From the cell containing the given text, extract its center point as (x, y) coordinate. 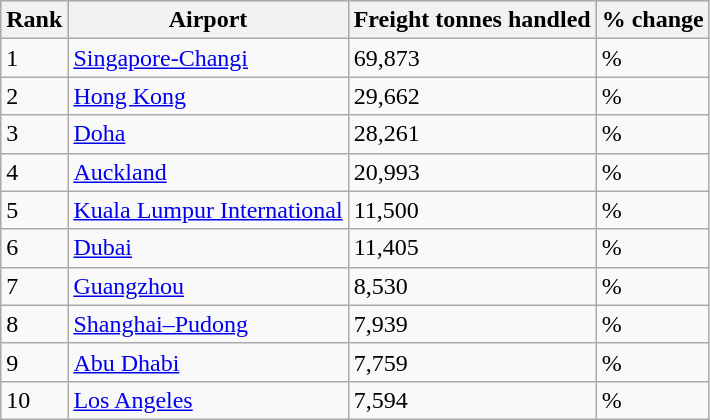
Singapore-Changi (208, 58)
11,405 (472, 248)
Dubai (208, 248)
4 (34, 172)
10 (34, 400)
Shanghai–Pudong (208, 324)
Freight tonnes handled (472, 20)
20,993 (472, 172)
6 (34, 248)
Kuala Lumpur International (208, 210)
Los Angeles (208, 400)
Doha (208, 134)
8,530 (472, 286)
% change (652, 20)
Hong Kong (208, 96)
7,759 (472, 362)
Abu Dhabi (208, 362)
Auckland (208, 172)
2 (34, 96)
7 (34, 286)
11,500 (472, 210)
Rank (34, 20)
8 (34, 324)
69,873 (472, 58)
28,261 (472, 134)
9 (34, 362)
5 (34, 210)
Airport (208, 20)
1 (34, 58)
Guangzhou (208, 286)
29,662 (472, 96)
7,594 (472, 400)
3 (34, 134)
7,939 (472, 324)
